Find where the given text appears and provide that cell's center as [X, Y] coordinate. 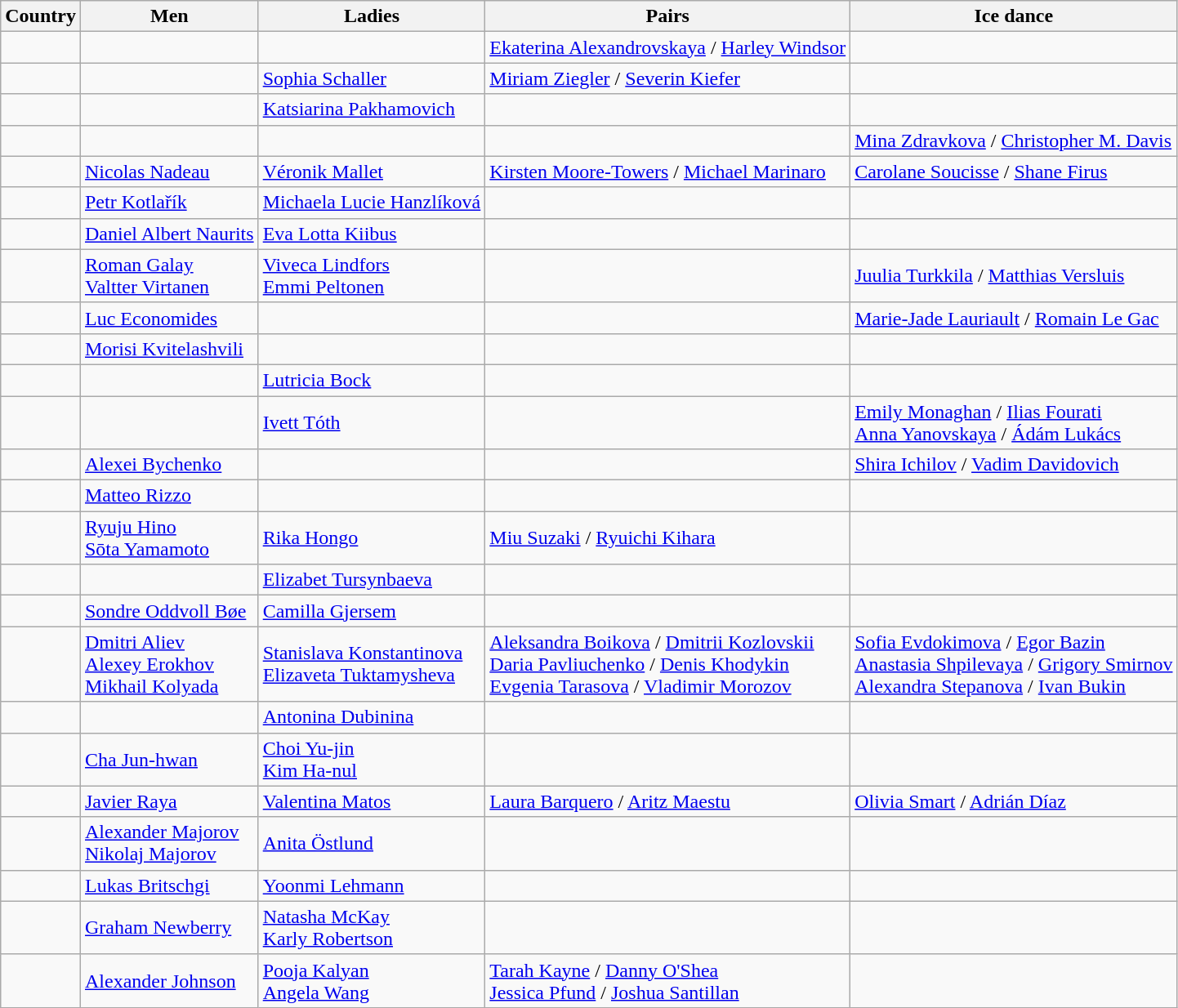
Alexander Johnson [169, 980]
Choi Yu-jin Kim Ha-nul [372, 760]
Ekaterina Alexandrovskaya / Harley Windsor [668, 47]
Tarah Kayne / Danny O'Shea Jessica Pfund / Joshua Santillan [668, 980]
Luc Economides [169, 318]
Elizabet Tursynbaeva [372, 580]
Mina Zdravkova / Christopher M. Davis [1014, 140]
Ladies [372, 16]
Shira Ichilov / Vadim Davidovich [1014, 465]
Kirsten Moore-Towers / Michael Marinaro [668, 172]
Michaela Lucie Hanzlíková [372, 203]
Lukas Britschgi [169, 885]
Camilla Gjersem [372, 611]
Véronik Mallet [372, 172]
Graham Newberry [169, 928]
Valentina Matos [372, 801]
Men [169, 16]
Antonina Dubinina [372, 717]
Javier Raya [169, 801]
Cha Jun-hwan [169, 760]
Emily Monaghan / Ilias Fourati Anna Yanovskaya / Ádám Lukács [1014, 421]
Morisi Kvitelashvili [169, 349]
Dmitri Aliev Alexey Erokhov Mikhail Kolyada [169, 664]
Eva Lotta Kiibus [372, 234]
Alexei Bychenko [169, 465]
Juulia Turkkila / Matthias Versluis [1014, 276]
Nicolas Nadeau [169, 172]
Ivett Tóth [372, 421]
Daniel Albert Naurits [169, 234]
Natasha McKay Karly Robertson [372, 928]
Rika Hongo [372, 537]
Aleksandra Boikova / Dmitrii Kozlovskii Daria Pavliuchenko / Denis Khodykin Evgenia Tarasova / Vladimir Morozov [668, 664]
Ice dance [1014, 16]
Roman Galay Valtter Virtanen [169, 276]
Yoonmi Lehmann [372, 885]
Pairs [668, 16]
Sofia Evdokimova / Egor Bazin Anastasia Shpilevaya / Grigory Smirnov Alexandra Stepanova / Ivan Bukin [1014, 664]
Pooja Kalyan Angela Wang [372, 980]
Matteo Rizzo [169, 496]
Anita Östlund [372, 843]
Miu Suzaki / Ryuichi Kihara [668, 537]
Country [41, 16]
Viveca Lindfors Emmi Peltonen [372, 276]
Petr Kotlařík [169, 203]
Carolane Soucisse / Shane Firus [1014, 172]
Ryuju Hino Sōta Yamamoto [169, 537]
Miriam Ziegler / Severin Kiefer [668, 78]
Lutricia Bock [372, 380]
Alexander Majorov Nikolaj Majorov [169, 843]
Laura Barquero / Aritz Maestu [668, 801]
Sophia Schaller [372, 78]
Sondre Oddvoll Bøe [169, 611]
Olivia Smart / Adrián Díaz [1014, 801]
Marie-Jade Lauriault / Romain Le Gac [1014, 318]
Katsiarina Pakhamovich [372, 109]
Stanislava Konstantinova Elizaveta Tuktamysheva [372, 664]
